Return (X, Y) of the center of cell containing provided text 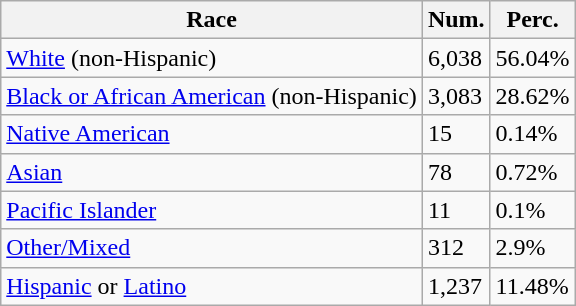
1,237 (456, 286)
Asian (212, 172)
56.04% (532, 58)
3,083 (456, 96)
11 (456, 210)
Hispanic or Latino (212, 286)
0.14% (532, 134)
78 (456, 172)
Native American (212, 134)
White (non-Hispanic) (212, 58)
15 (456, 134)
Other/Mixed (212, 248)
0.1% (532, 210)
Num. (456, 20)
2.9% (532, 248)
Black or African American (non-Hispanic) (212, 96)
28.62% (532, 96)
312 (456, 248)
11.48% (532, 286)
Race (212, 20)
Perc. (532, 20)
Pacific Islander (212, 210)
0.72% (532, 172)
6,038 (456, 58)
